From the cell containing the given text, extract its center point as (x, y) coordinate. 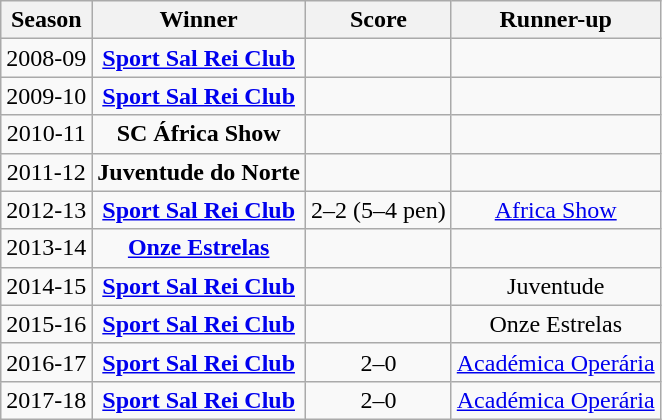
2013-14 (46, 248)
2014-15 (46, 286)
Season (46, 20)
Africa Show (556, 210)
Juventude do Norte (199, 172)
2012-13 (46, 210)
Runner-up (556, 20)
2016-17 (46, 362)
2010-11 (46, 134)
Score (379, 20)
2009-10 (46, 96)
SC África Show (199, 134)
2–2 (5–4 pen) (379, 210)
2011-12 (46, 172)
2017-18 (46, 400)
Winner (199, 20)
2015-16 (46, 324)
Juventude (556, 286)
2008-09 (46, 58)
